From the cell containing the given text, extract its center point as (x, y) coordinate. 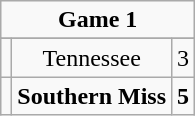
Tennessee (92, 58)
Game 1 (98, 20)
5 (184, 96)
3 (184, 58)
Southern Miss (92, 96)
